Extract the [x, y] coordinate from the center of the cell holding the provided text.  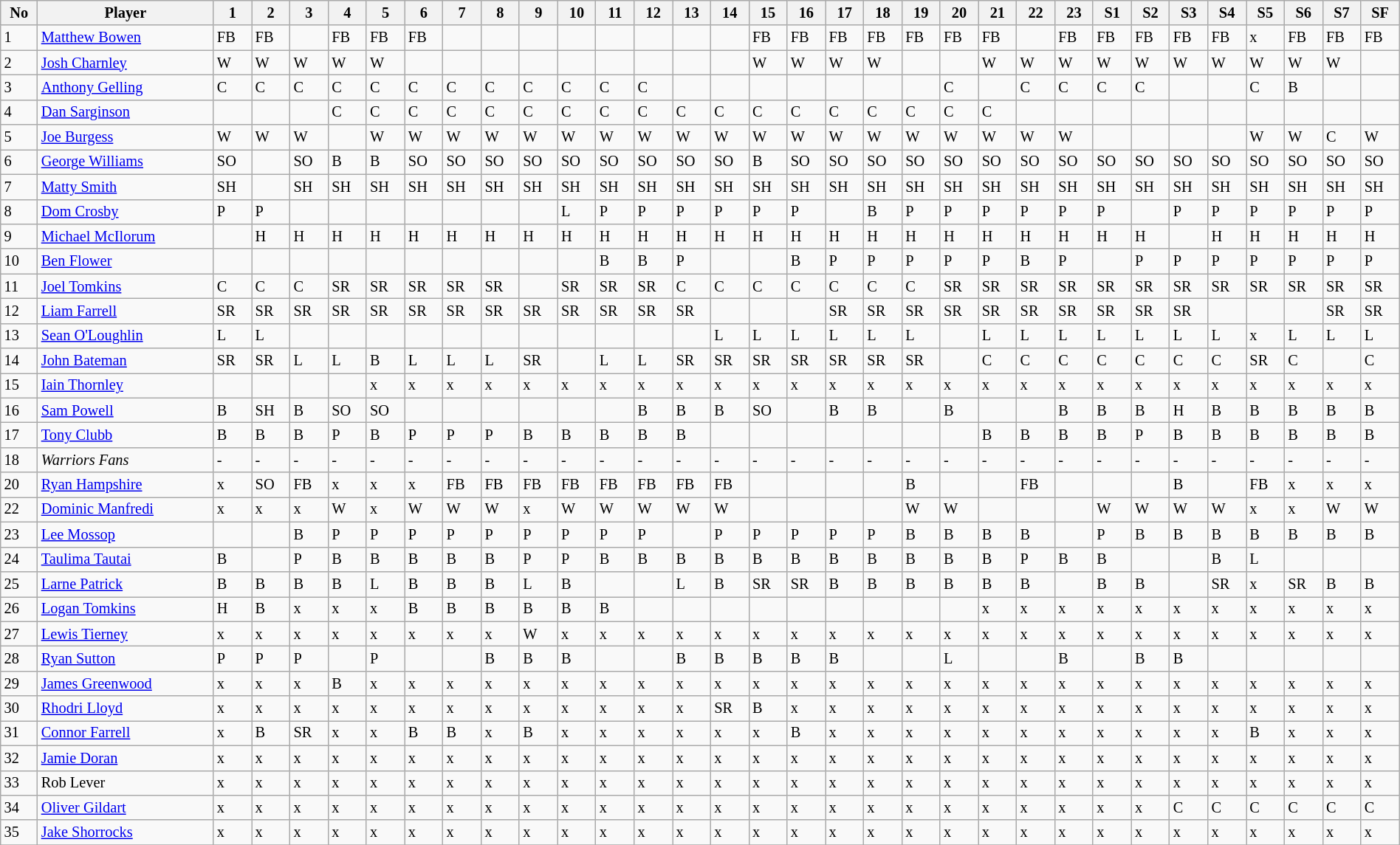
SF [1380, 13]
19 [921, 13]
35 [19, 832]
33 [19, 783]
S1 [1112, 13]
Joel Tomkins [126, 286]
Ryan Hampshire [126, 485]
Rob Lever [126, 783]
S5 [1266, 13]
Lee Mossop [126, 534]
Jamie Doran [126, 758]
S2 [1150, 13]
John Bateman [126, 361]
George Williams [126, 162]
Dan Sarginson [126, 112]
Taulima Tautai [126, 559]
James Greenwood [126, 683]
Anthony Gelling [126, 87]
21 [998, 13]
Sean O'Loughlin [126, 336]
26 [19, 609]
Rhodri Lloyd [126, 708]
24 [19, 559]
S7 [1342, 13]
30 [19, 708]
Michael McIlorum [126, 236]
Iain Thornley [126, 385]
Ben Flower [126, 261]
28 [19, 658]
Josh Charnley [126, 63]
Lewis Tierney [126, 634]
Sam Powell [126, 410]
Matthew Bowen [126, 38]
25 [19, 584]
Oliver Gildart [126, 807]
Dominic Manfredi [126, 509]
29 [19, 683]
Matty Smith [126, 187]
Ryan Sutton [126, 658]
Connor Farrell [126, 733]
Logan Tomkins [126, 609]
S4 [1227, 13]
Tony Clubb [126, 435]
31 [19, 733]
27 [19, 634]
Liam Farrell [126, 311]
S3 [1189, 13]
Dom Crosby [126, 212]
Warriors Fans [126, 460]
Player [126, 13]
32 [19, 758]
Larne Patrick [126, 584]
No [19, 13]
S6 [1303, 13]
34 [19, 807]
Jake Shorrocks [126, 832]
Joe Burgess [126, 137]
